Provide the (x, y) coordinate of the cell's center where the given text is located.  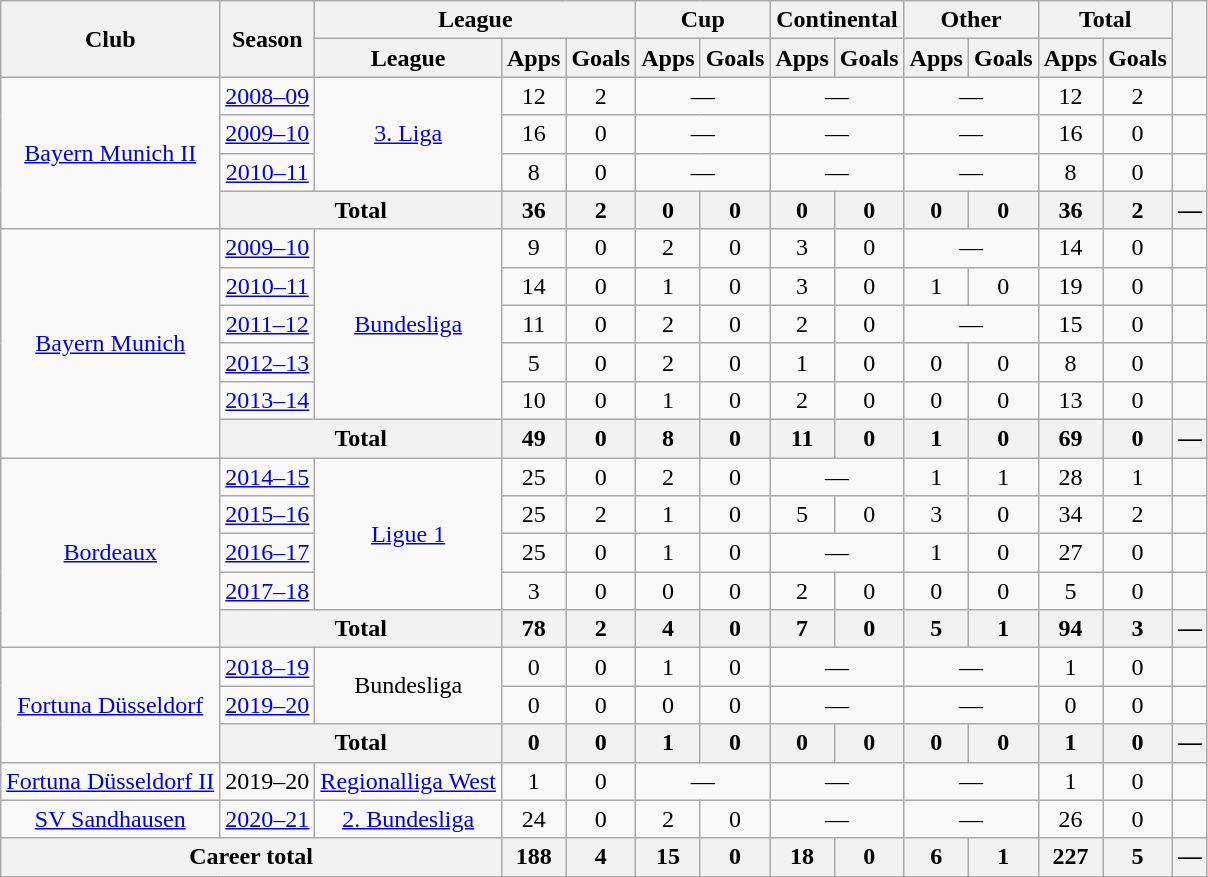
2013–14 (268, 400)
2014–15 (268, 477)
Ligue 1 (408, 534)
2008–09 (268, 96)
Fortuna Düsseldorf II (110, 781)
2. Bundesliga (408, 819)
Club (110, 39)
19 (1070, 286)
Other (971, 20)
78 (533, 629)
2015–16 (268, 515)
2017–18 (268, 591)
2020–21 (268, 819)
28 (1070, 477)
69 (1070, 438)
2016–17 (268, 553)
Bayern Munich (110, 343)
Career total (252, 857)
Fortuna Düsseldorf (110, 705)
227 (1070, 857)
94 (1070, 629)
Regionalliga West (408, 781)
27 (1070, 553)
10 (533, 400)
2012–13 (268, 362)
Continental (837, 20)
Bordeaux (110, 553)
SV Sandhausen (110, 819)
3. Liga (408, 134)
2011–12 (268, 324)
24 (533, 819)
Cup (703, 20)
Bayern Munich II (110, 153)
6 (936, 857)
26 (1070, 819)
Season (268, 39)
13 (1070, 400)
18 (802, 857)
188 (533, 857)
7 (802, 629)
9 (533, 248)
34 (1070, 515)
2018–19 (268, 667)
49 (533, 438)
